Search for the cell housing the specified text and yield its (X, Y) center coordinate. 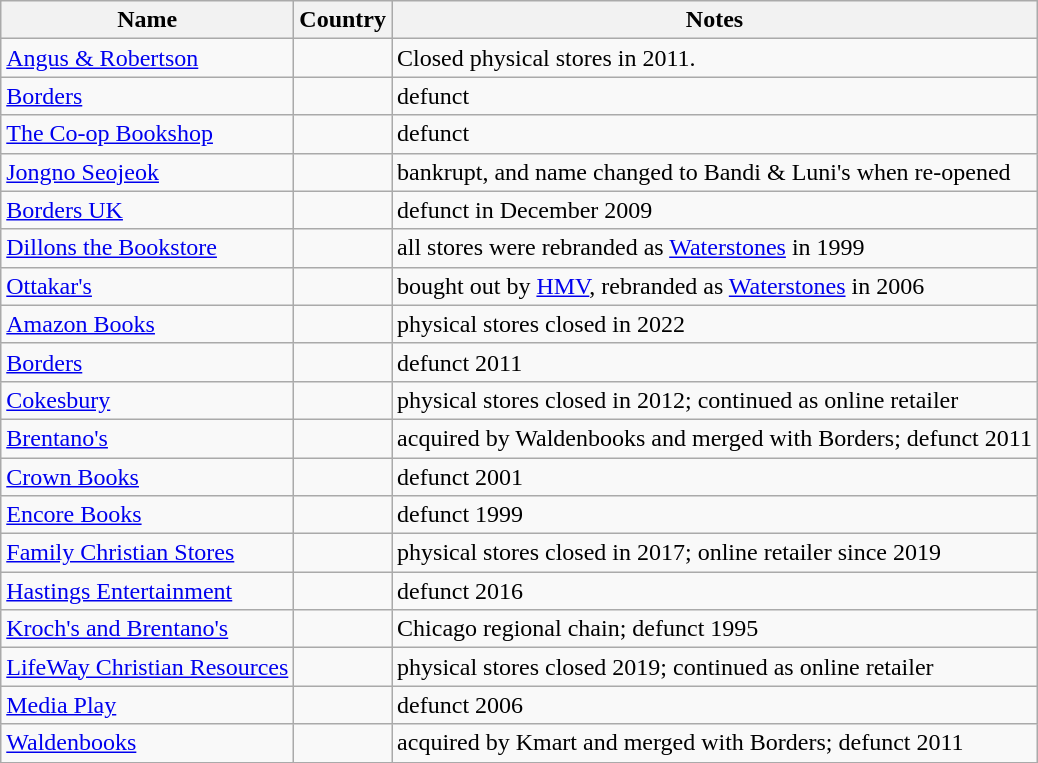
Notes (715, 20)
Hastings Entertainment (148, 591)
defunct in December 2009 (715, 210)
physical stores closed in 2012; continued as online retailer (715, 400)
Encore Books (148, 515)
Ottakar's (148, 286)
Media Play (148, 705)
defunct 2006 (715, 705)
Closed physical stores in 2011. (715, 58)
defunct 1999 (715, 515)
bankrupt, and name changed to Bandi & Luni's when re-opened (715, 172)
acquired by Kmart and merged with Borders; defunct 2011 (715, 743)
bought out by HMV, rebranded as Waterstones in 2006 (715, 286)
The Co-op Bookshop (148, 134)
Dillons the Bookstore (148, 248)
Jongno Seojeok (148, 172)
Borders UK (148, 210)
Family Christian Stores (148, 553)
Amazon Books (148, 324)
Brentano's (148, 438)
Name (148, 20)
physical stores closed in 2017; online retailer since 2019 (715, 553)
all stores were rebranded as Waterstones in 1999 (715, 248)
LifeWay Christian Resources (148, 667)
Chicago regional chain; defunct 1995 (715, 629)
Waldenbooks (148, 743)
defunct 2001 (715, 477)
Country (343, 20)
physical stores closed 2019; continued as online retailer (715, 667)
physical stores closed in 2022 (715, 324)
Kroch's and Brentano's (148, 629)
defunct 2011 (715, 362)
Cokesbury (148, 400)
Angus & Robertson (148, 58)
defunct 2016 (715, 591)
Crown Books (148, 477)
acquired by Waldenbooks and merged with Borders; defunct 2011 (715, 438)
